Output the [x, y] coordinate of the center of the cell containing the given text.  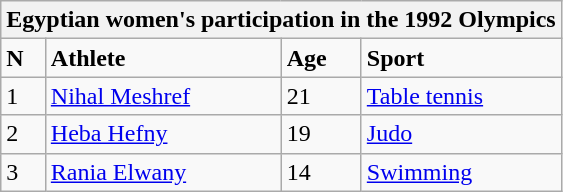
Table tennis [461, 96]
19 [321, 134]
Age [321, 58]
3 [24, 172]
Athlete [163, 58]
N [24, 58]
2 [24, 134]
Judo [461, 134]
Egyptian women's participation in the 1992 Olympics [281, 20]
Swimming [461, 172]
Rania Elwany [163, 172]
21 [321, 96]
Sport [461, 58]
14 [321, 172]
Nihal Meshref [163, 96]
Heba Hefny [163, 134]
1 [24, 96]
